Capture the cell that displays the provided text and extract its (X, Y) central coordinate. 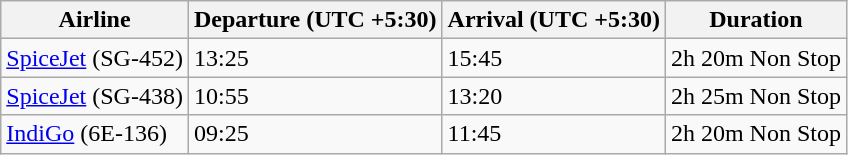
2h 25m Non Stop (756, 96)
Airline (95, 20)
Duration (756, 20)
10:55 (315, 96)
IndiGo (6E-136) (95, 134)
Departure (UTC +5:30) (315, 20)
13:20 (554, 96)
SpiceJet (SG-438) (95, 96)
SpiceJet (SG-452) (95, 58)
Arrival (UTC +5:30) (554, 20)
15:45 (554, 58)
09:25 (315, 134)
13:25 (315, 58)
11:45 (554, 134)
